Return (X, Y) of the center of cell containing provided text 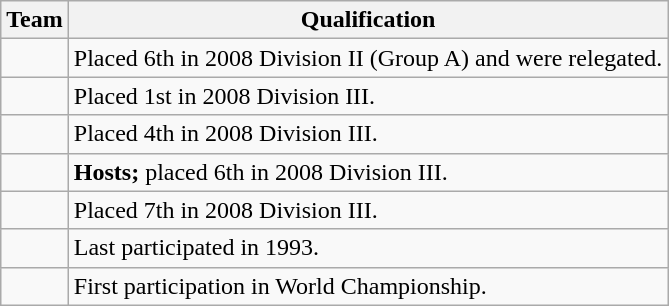
Team (35, 20)
Placed 1st in 2008 Division III. (368, 96)
First participation in World Championship. (368, 286)
Hosts; placed 6th in 2008 Division III. (368, 172)
Placed 6th in 2008 Division II (Group A) and were relegated. (368, 58)
Last participated in 1993. (368, 248)
Placed 7th in 2008 Division III. (368, 210)
Placed 4th in 2008 Division III. (368, 134)
Qualification (368, 20)
